Search for the cell housing the specified text and yield its (x, y) center coordinate. 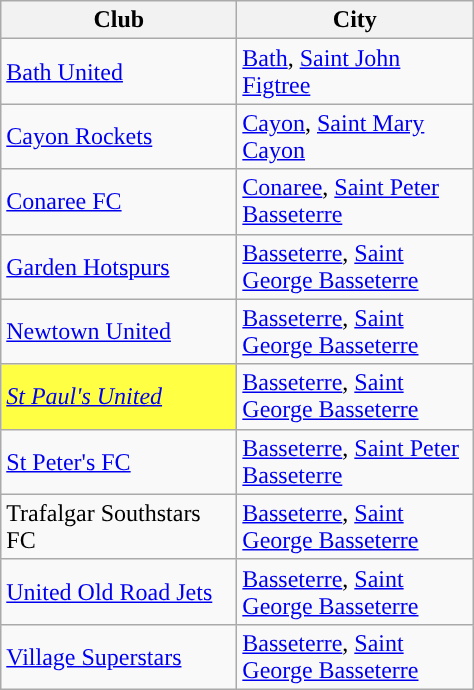
Newtown United (119, 332)
Garden Hotspurs (119, 266)
St Peter's FC (119, 462)
Club (119, 20)
Bath, Saint John Figtree (355, 72)
Trafalgar Southstars FC (119, 526)
Conaree FC (119, 202)
Conaree, Saint Peter Basseterre (355, 202)
Cayon Rockets (119, 136)
Basseterre, Saint Peter Basseterre (355, 462)
Bath United (119, 72)
Village Superstars (119, 656)
Cayon, Saint Mary Cayon (355, 136)
City (355, 20)
United Old Road Jets (119, 592)
St Paul's United (119, 396)
